Provide the (X, Y) coordinate of the cell's center where the given text is located.  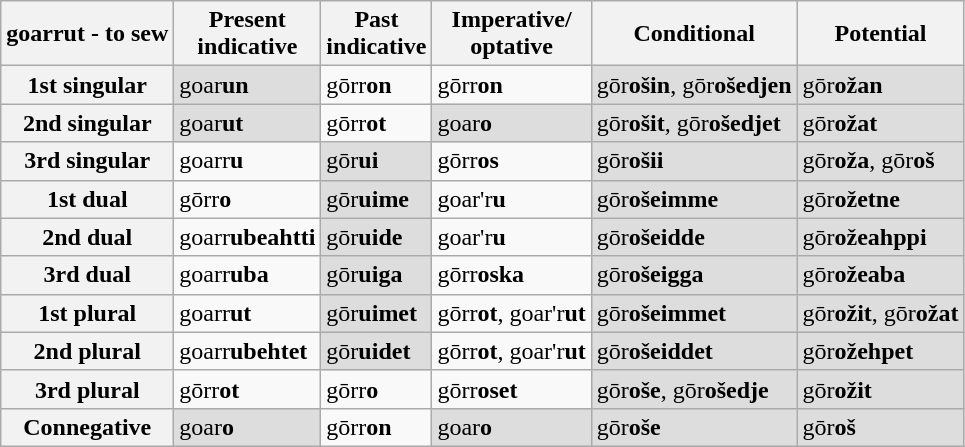
goarun (248, 85)
gōrošeigga (694, 275)
gōrožan (880, 85)
gōrošeiddet (694, 351)
2nd plural (88, 351)
1st plural (88, 313)
gōrožeaba (880, 275)
gōrožetne (880, 199)
gōruiga (376, 275)
gōrošin, gōrošedjen (694, 85)
goarruba (248, 275)
gōrožehpet (880, 351)
3rd plural (88, 389)
Connegative (88, 427)
gōrošeidde (694, 237)
2nd dual (88, 237)
gōrožeahppi (880, 237)
Imperative/optative (512, 34)
gōroše, gōrošedje (694, 389)
gōrožit (880, 389)
gōrošeimme (694, 199)
goarrubeahtti (248, 237)
1st dual (88, 199)
gōrošeimmet (694, 313)
1st singular (88, 85)
Potential (880, 34)
gōrošit, gōrošedjet (694, 123)
gōroš (880, 427)
gōruidet (376, 351)
gōrroska (512, 275)
goarrut - to sew (88, 34)
gōrui (376, 161)
3rd dual (88, 275)
gōruide (376, 237)
gōrros (512, 161)
goarut (248, 123)
gōroža, gōroš (880, 161)
Pastindicative (376, 34)
Presentindicative (248, 34)
Conditional (694, 34)
2nd singular (88, 123)
gōrroset (512, 389)
gōrošii (694, 161)
gōroše (694, 427)
goarrubehtet (248, 351)
3rd singular (88, 161)
goarru (248, 161)
gōrožit, gōrožat (880, 313)
goarrut (248, 313)
gōruime (376, 199)
gōruimet (376, 313)
gōrožat (880, 123)
